Pinpoint the cell where the given text exists, returning its [X, Y] midpoint coordinate. 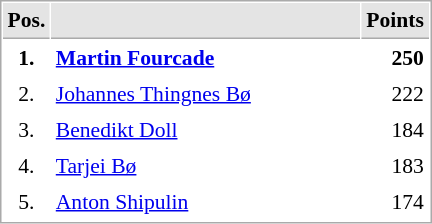
183 [396, 165]
2. [26, 93]
4. [26, 165]
Anton Shipulin [206, 201]
Benedikt Doll [206, 129]
Points [396, 21]
1. [26, 57]
250 [396, 57]
Tarjei Bø [206, 165]
5. [26, 201]
174 [396, 201]
Johannes Thingnes Bø [206, 93]
Martin Fourcade [206, 57]
3. [26, 129]
222 [396, 93]
184 [396, 129]
Pos. [26, 21]
